For the text-containing cell, return its midpoint in [x, y] coordinate format. 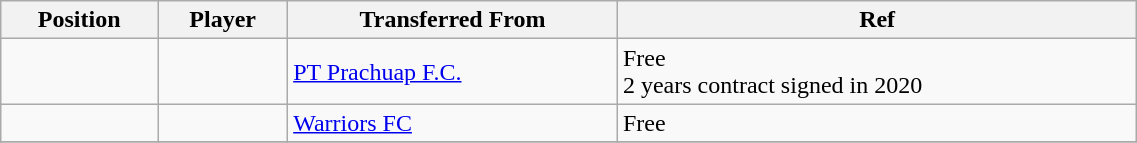
PT Prachuap F.C. [453, 72]
Free 2 years contract signed in 2020 [876, 72]
Warriors FC [453, 123]
Free [876, 123]
Transferred From [453, 20]
Player [223, 20]
Position [80, 20]
Ref [876, 20]
